Extract the (X, Y) coordinate from the center of the cell holding the provided text.  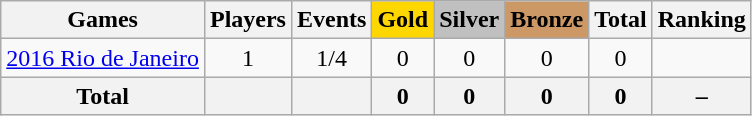
Events (331, 20)
2016 Rio de Janeiro (103, 58)
– (702, 96)
1/4 (331, 58)
Gold (403, 20)
Games (103, 20)
1 (248, 58)
Silver (470, 20)
Bronze (547, 20)
Ranking (702, 20)
Players (248, 20)
